Scan for the cell matching the given text and deliver its [x, y] coordinate at center. 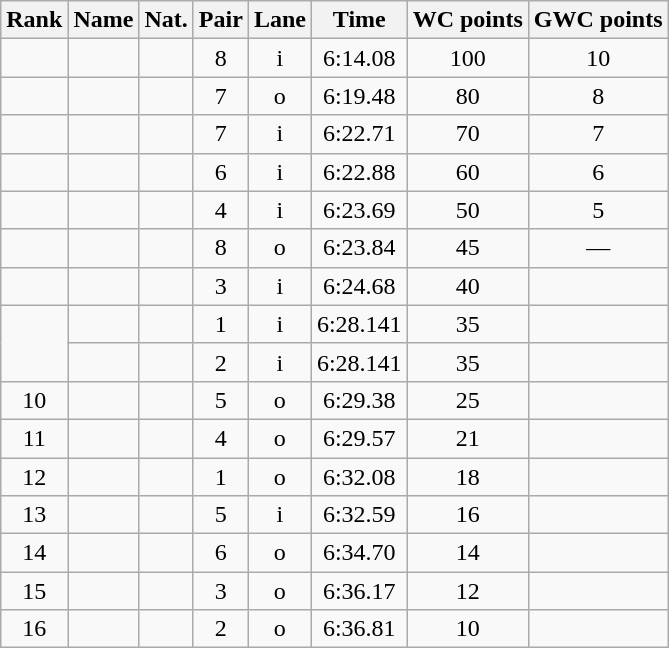
Lane [280, 20]
6:36.17 [359, 591]
6:29.38 [359, 400]
6:32.08 [359, 477]
6:24.68 [359, 286]
6:32.59 [359, 515]
60 [468, 172]
21 [468, 438]
6:23.84 [359, 248]
— [598, 248]
25 [468, 400]
50 [468, 210]
WC points [468, 20]
Time [359, 20]
6:34.70 [359, 553]
6:29.57 [359, 438]
70 [468, 134]
Name [104, 20]
6:14.08 [359, 58]
GWC points [598, 20]
6:23.69 [359, 210]
6:22.71 [359, 134]
Nat. [166, 20]
45 [468, 248]
100 [468, 58]
6:36.81 [359, 629]
6:19.48 [359, 96]
11 [34, 438]
6:22.88 [359, 172]
13 [34, 515]
18 [468, 477]
80 [468, 96]
40 [468, 286]
Pair [220, 20]
15 [34, 591]
Rank [34, 20]
